Find where the given text appears and provide that cell's center as [x, y] coordinate. 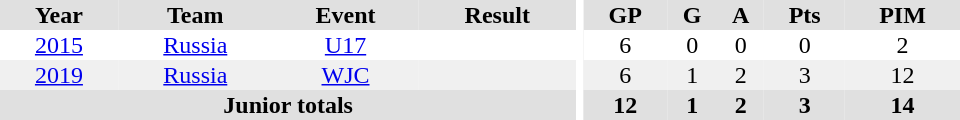
GP [625, 15]
Junior totals [288, 105]
2019 [59, 75]
14 [902, 105]
WJC [346, 75]
2015 [59, 45]
G [692, 15]
U17 [346, 45]
Team [196, 15]
Pts [804, 15]
Result [497, 15]
Event [346, 15]
A [740, 15]
PIM [902, 15]
Year [59, 15]
